Provide the (X, Y) coordinate of the cell's center where the given text is located.  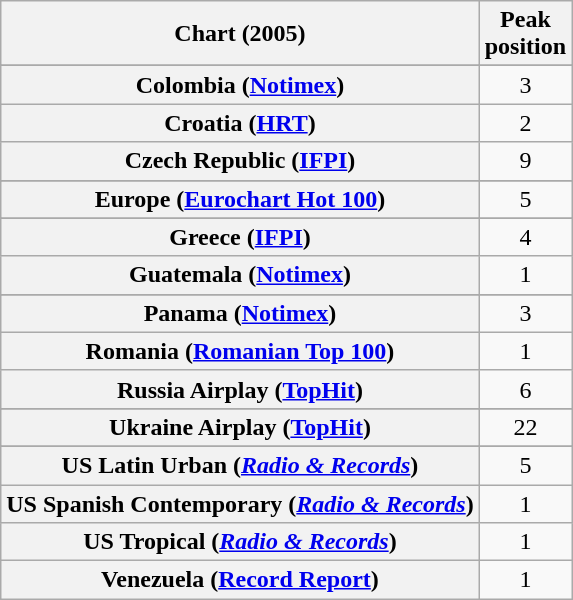
Czech Republic (IFPI) (240, 161)
Croatia (HRT) (240, 123)
22 (525, 427)
2 (525, 123)
US Spanish Contemporary (Radio & Records) (240, 503)
Romania (Romanian Top 100) (240, 351)
9 (525, 161)
US Latin Urban (Radio & Records) (240, 465)
6 (525, 389)
Greece (IFPI) (240, 237)
Chart (2005) (240, 34)
Panama (Notimex) (240, 313)
Europe (Eurochart Hot 100) (240, 199)
Venezuela (Record Report) (240, 580)
4 (525, 237)
Guatemala (Notimex) (240, 275)
Peakposition (525, 34)
Colombia (Notimex) (240, 85)
Russia Airplay (TopHit) (240, 389)
US Tropical (Radio & Records) (240, 542)
Ukraine Airplay (TopHit) (240, 427)
